Provide the [X, Y] coordinate of the cell's center where the given text is located.  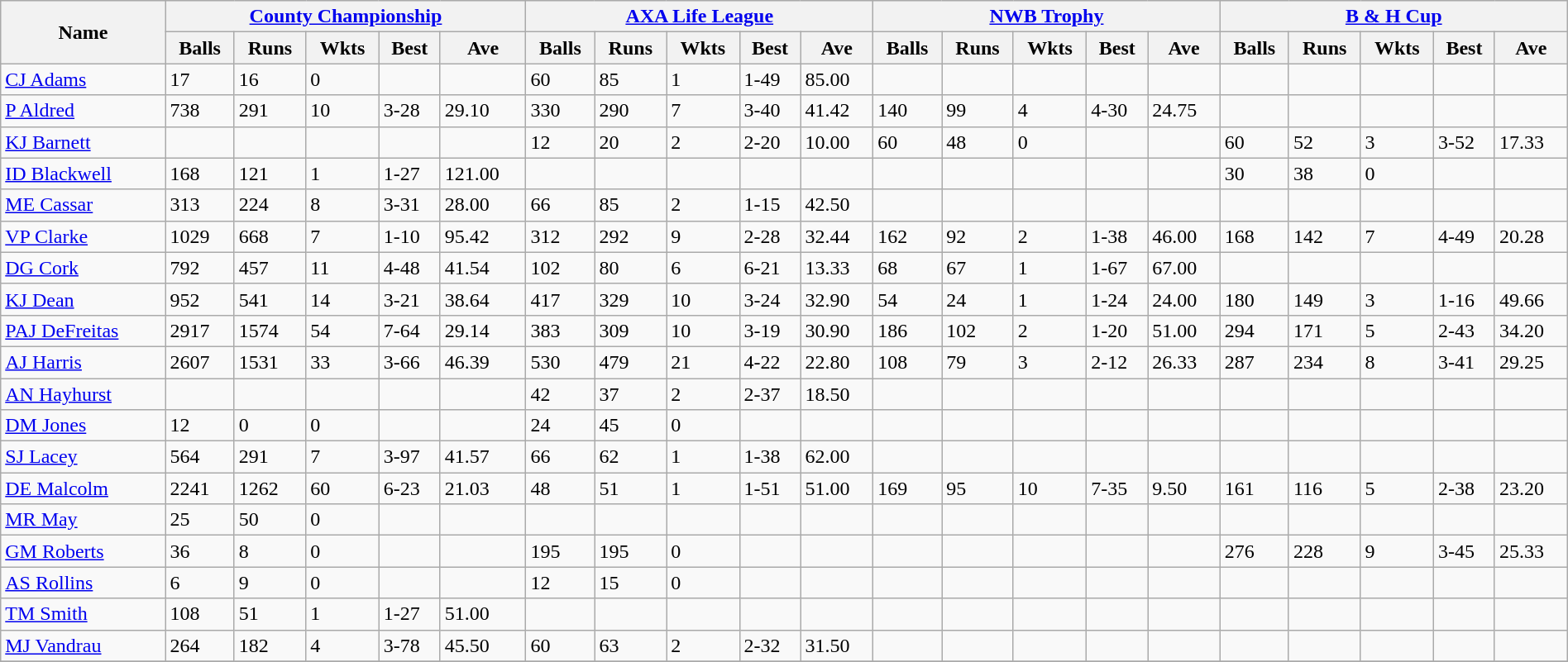
31.50 [837, 645]
668 [270, 236]
2-12 [1117, 362]
41.42 [837, 111]
309 [630, 331]
292 [630, 236]
4-49 [1464, 236]
287 [1254, 362]
67.00 [1184, 268]
85.00 [837, 79]
530 [561, 362]
41.54 [483, 268]
6-23 [409, 488]
2241 [200, 488]
50 [270, 520]
24.75 [1184, 111]
264 [200, 645]
37 [630, 394]
16 [270, 79]
3-78 [409, 645]
22.80 [837, 362]
79 [978, 362]
25.33 [1531, 551]
99 [978, 111]
4-30 [1117, 111]
KJ Dean [83, 299]
21.03 [483, 488]
62.00 [837, 457]
13.33 [837, 268]
3-19 [770, 331]
3-28 [409, 111]
1-16 [1464, 299]
3-24 [770, 299]
479 [630, 362]
3-52 [1464, 142]
46.00 [1184, 236]
29.14 [483, 331]
1-20 [1117, 331]
276 [1254, 551]
3-97 [409, 457]
62 [630, 457]
30 [1254, 174]
34.20 [1531, 331]
SJ Lacey [83, 457]
MR May [83, 520]
1531 [270, 362]
224 [270, 205]
417 [561, 299]
952 [200, 299]
3-21 [409, 299]
228 [1325, 551]
1029 [200, 236]
23.20 [1531, 488]
67 [978, 268]
32.90 [837, 299]
26.33 [1184, 362]
MJ Vandrau [83, 645]
18.50 [837, 394]
45.50 [483, 645]
VP Clarke [83, 236]
DE Malcolm [83, 488]
CJ Adams [83, 79]
80 [630, 268]
121 [270, 174]
234 [1325, 362]
95.42 [483, 236]
116 [1325, 488]
45 [630, 426]
24.00 [1184, 299]
29.25 [1531, 362]
1574 [270, 331]
330 [561, 111]
30.90 [837, 331]
4-22 [770, 362]
2-28 [770, 236]
PAJ DeFreitas [83, 331]
2-38 [1464, 488]
2917 [200, 331]
564 [200, 457]
29.10 [483, 111]
140 [908, 111]
1-24 [1117, 299]
36 [200, 551]
383 [561, 331]
25 [200, 520]
38.64 [483, 299]
290 [630, 111]
DM Jones [83, 426]
46.39 [483, 362]
121.00 [483, 174]
294 [1254, 331]
3-41 [1464, 362]
68 [908, 268]
9.50 [1184, 488]
7-64 [409, 331]
1-67 [1117, 268]
21 [703, 362]
41.57 [483, 457]
7-35 [1117, 488]
182 [270, 645]
NWB Trophy [1047, 17]
P Aldred [83, 111]
2-32 [770, 645]
4-48 [409, 268]
6-21 [770, 268]
171 [1325, 331]
20 [630, 142]
169 [908, 488]
2-20 [770, 142]
ID Blackwell [83, 174]
792 [200, 268]
3-45 [1464, 551]
Name [83, 32]
42.50 [837, 205]
3-31 [409, 205]
ME Cassar [83, 205]
142 [1325, 236]
149 [1325, 299]
3-66 [409, 362]
11 [342, 268]
GM Roberts [83, 551]
TM Smith [83, 614]
1-51 [770, 488]
186 [908, 331]
AJ Harris [83, 362]
AXA Life League [700, 17]
42 [561, 394]
KJ Barnett [83, 142]
3-40 [770, 111]
B & H Cup [1394, 17]
2607 [200, 362]
1-15 [770, 205]
32.44 [837, 236]
63 [630, 645]
AN Hayhurst [83, 394]
AS Rollins [83, 583]
738 [200, 111]
2-37 [770, 394]
52 [1325, 142]
17 [200, 79]
95 [978, 488]
20.28 [1531, 236]
14 [342, 299]
457 [270, 268]
1-49 [770, 79]
541 [270, 299]
DG Cork [83, 268]
313 [200, 205]
161 [1254, 488]
38 [1325, 174]
2-43 [1464, 331]
17.33 [1531, 142]
329 [630, 299]
1262 [270, 488]
312 [561, 236]
1-10 [409, 236]
162 [908, 236]
180 [1254, 299]
15 [630, 583]
49.66 [1531, 299]
33 [342, 362]
28.00 [483, 205]
92 [978, 236]
County Championship [346, 17]
10.00 [837, 142]
